Determine the [x, y] coordinate at the center of the cell enclosing the given text.  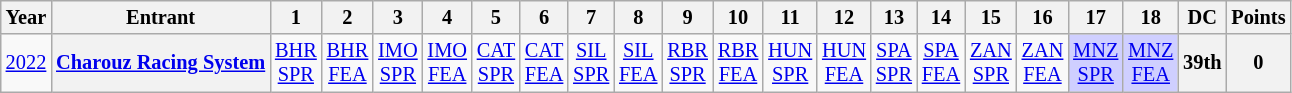
13 [894, 17]
Year [26, 17]
MNZFEA [1150, 63]
8 [638, 17]
15 [991, 17]
HUNSPR [790, 63]
39th [1202, 63]
4 [448, 17]
BHRSPR [296, 63]
12 [844, 17]
MNZSPR [1096, 63]
BHRFEA [348, 63]
CATSPR [496, 63]
RBRSPR [687, 63]
1 [296, 17]
IMOFEA [448, 63]
2 [348, 17]
Charouz Racing System [160, 63]
SPASPR [894, 63]
IMOSPR [398, 63]
14 [941, 17]
9 [687, 17]
CATFEA [544, 63]
6 [544, 17]
10 [738, 17]
RBRFEA [738, 63]
7 [591, 17]
18 [1150, 17]
SILFEA [638, 63]
3 [398, 17]
17 [1096, 17]
11 [790, 17]
Entrant [160, 17]
SPAFEA [941, 63]
2022 [26, 63]
DC [1202, 17]
SILSPR [591, 63]
ZANSPR [991, 63]
ZANFEA [1043, 63]
Points [1258, 17]
16 [1043, 17]
HUNFEA [844, 63]
5 [496, 17]
0 [1258, 63]
